Find where the given text appears and provide that cell's center as (X, Y) coordinate. 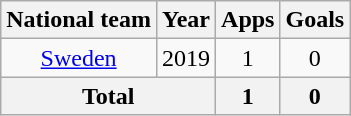
National team (79, 20)
Year (186, 20)
Apps (248, 20)
Sweden (79, 58)
Total (108, 96)
Goals (315, 20)
2019 (186, 58)
